Return the [X, Y] coordinate for the center point of the cell that contains the specified text.  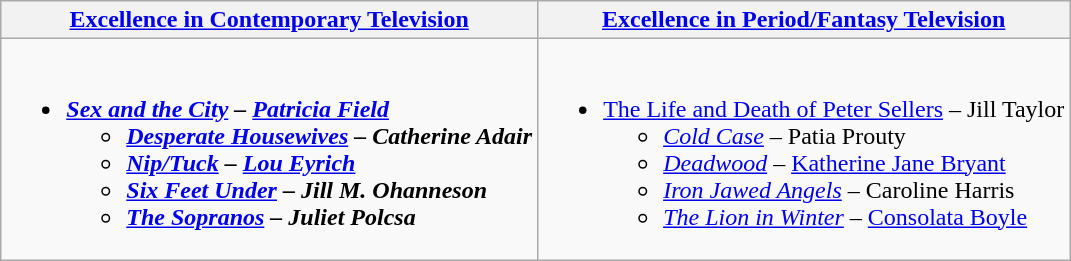
Excellence in Period/Fantasy Television [804, 20]
Excellence in Contemporary Television [270, 20]
